Capture the cell that displays the provided text and extract its (x, y) central coordinate. 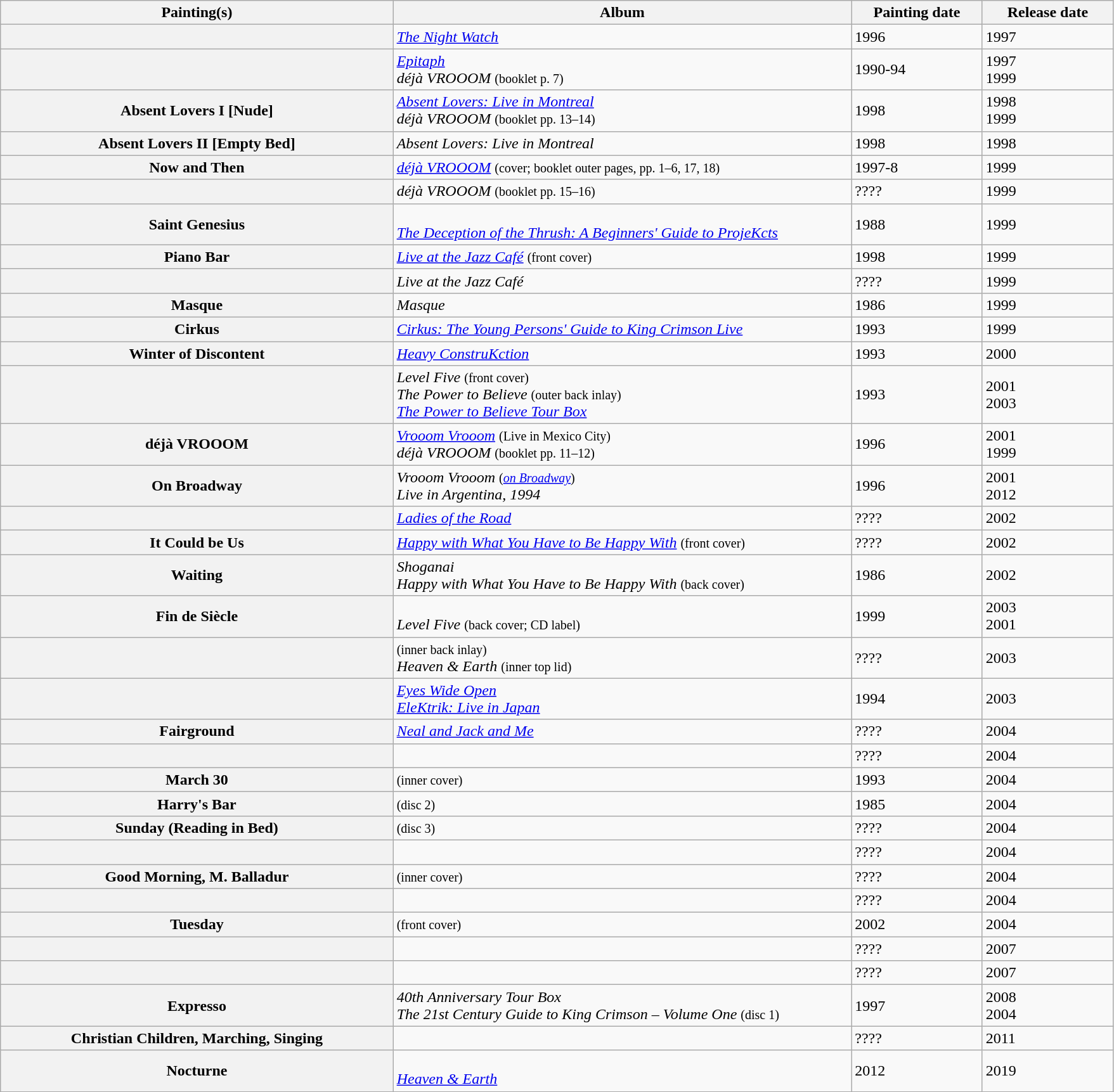
On Broadway (197, 485)
Happy with What You Have to Be Happy With (front cover) (623, 543)
Absent Lovers: Live in Montrealdéjà VROOOM (booklet pp. 13–14) (623, 110)
Absent Lovers: Live in Montreal (623, 143)
Painting(s) (197, 13)
déjà VROOOM (booklet pp. 15–16) (623, 191)
(inner back inlay)Heaven & Earth (inner top lid) (623, 658)
Level Five (back cover; CD label) (623, 616)
Cirkus: The Young Persons' Guide to King Crimson Live (623, 329)
Neal and Jack and Me (623, 731)
ShoganaiHappy with What You Have to Be Happy With (back cover) (623, 575)
Tuesday (197, 925)
19971999 (1047, 70)
(disc 2) (623, 804)
It Could be Us (197, 543)
20012003 (1047, 395)
Christian Children, Marching, Singing (197, 1038)
(front cover) (623, 925)
Piano Bar (197, 257)
2019 (1047, 1071)
Fin de Siècle (197, 616)
Release date (1047, 13)
Absent Lovers I [Nude] (197, 110)
Harry's Bar (197, 804)
40th Anniversary Tour BoxThe 21st Century Guide to King Crimson – Volume One (disc 1) (623, 1005)
Painting date (917, 13)
Album (623, 13)
20082004 (1047, 1005)
déjà VROOOM (197, 445)
2000 (1047, 353)
Waiting (197, 575)
Expresso (197, 1005)
Level Five (front cover)The Power to Believe (outer back inlay)The Power to Believe Tour Box (623, 395)
The Night Watch (623, 37)
Live at the Jazz Café (front cover) (623, 257)
Heaven & Earth (623, 1071)
déjà VROOOM (cover; booklet outer pages, pp. 1–6, 17, 18) (623, 167)
Vrooom Vrooom (on Broadway)Live in Argentina, 1994 (623, 485)
Fairground (197, 731)
Absent Lovers II [Empty Bed] (197, 143)
Eyes Wide OpenEleKtrik: Live in Japan (623, 698)
Saint Genesius (197, 224)
Heavy ConstruKction (623, 353)
1994 (917, 698)
(disc 3) (623, 828)
20012012 (1047, 485)
March 30 (197, 780)
1988 (917, 224)
Winter of Discontent (197, 353)
Epitaphdéjà VROOOM (booklet p. 7) (623, 70)
Nocturne (197, 1071)
Good Morning, M. Balladur (197, 877)
1997-8 (917, 167)
20032001 (1047, 616)
Sunday (Reading in Bed) (197, 828)
2012 (917, 1071)
2011 (1047, 1038)
20011999 (1047, 445)
19981999 (1047, 110)
Live at the Jazz Café (623, 281)
1990-94 (917, 70)
1985 (917, 804)
The Deception of the Thrush: A Beginners' Guide to ProjeKcts (623, 224)
Cirkus (197, 329)
Ladies of the Road (623, 518)
Now and Then (197, 167)
Vrooom Vrooom (Live in Mexico City)déjà VROOOM (booklet pp. 11–12) (623, 445)
